Search for the cell housing the specified text and yield its (x, y) center coordinate. 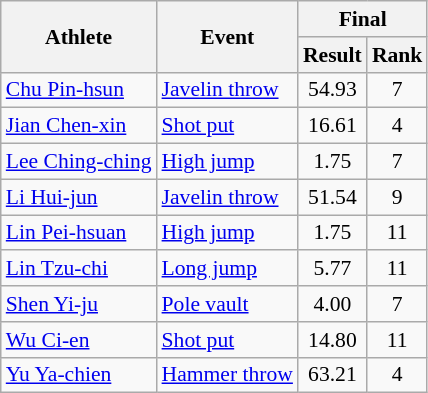
Event (228, 36)
Shen Yi-ju (79, 304)
5.77 (332, 269)
16.61 (332, 126)
Lee Ching-ching (79, 162)
63.21 (332, 375)
Jian Chen-xin (79, 126)
Yu Ya-chien (79, 375)
Lin Tzu-chi (79, 269)
Long jump (228, 269)
Hammer throw (228, 375)
51.54 (332, 197)
4.00 (332, 304)
Wu Ci-en (79, 340)
54.93 (332, 90)
14.80 (332, 340)
Lin Pei-hsuan (79, 233)
Li Hui-jun (79, 197)
9 (398, 197)
Pole vault (228, 304)
Rank (398, 55)
Chu Pin-hsun (79, 90)
Athlete (79, 36)
Final (362, 19)
Result (332, 55)
